Detect which cell encompasses the target text, then output its [x, y] center coordinate. 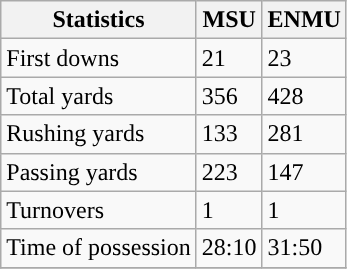
133 [229, 134]
223 [229, 172]
First downs [99, 58]
23 [304, 58]
147 [304, 172]
Rushing yards [99, 134]
Time of possession [99, 248]
Statistics [99, 20]
ENMU [304, 20]
Passing yards [99, 172]
Total yards [99, 96]
31:50 [304, 248]
MSU [229, 20]
21 [229, 58]
428 [304, 96]
356 [229, 96]
28:10 [229, 248]
281 [304, 134]
Turnovers [99, 210]
